Identify which cell holds the provided text, then report its [X, Y] central coordinate. 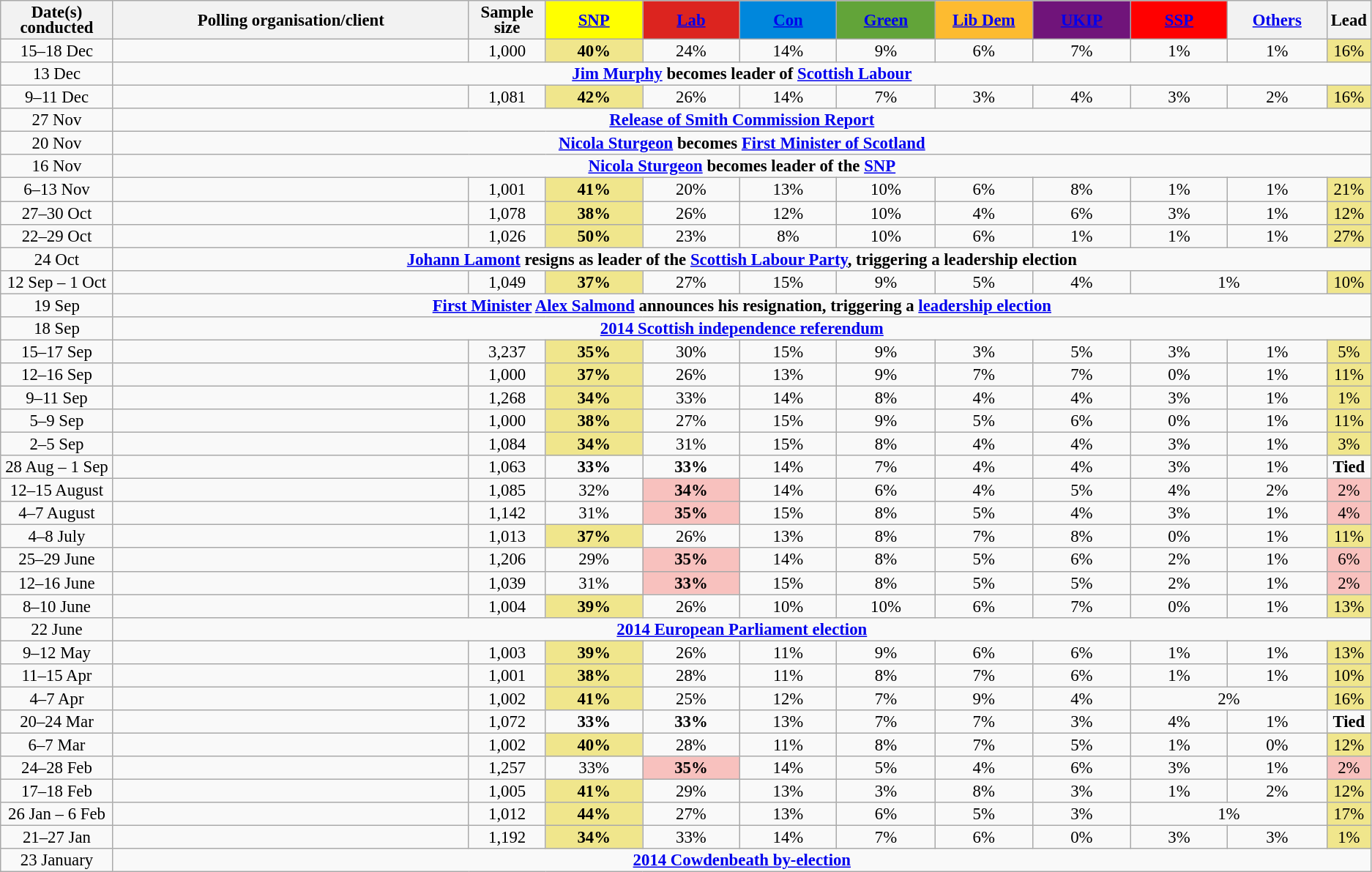
12–15 August [57, 491]
1,192 [507, 838]
4–7 August [57, 513]
Others [1277, 21]
30% [691, 351]
Nicola Sturgeon becomes leader of the SNP [742, 167]
Lead [1349, 21]
3,237 [507, 351]
24 Oct [57, 259]
15–17 Sep [57, 351]
23 January [57, 860]
22 June [57, 629]
17–18 Feb [57, 791]
24–28 Feb [57, 768]
Lib Dem [984, 21]
44% [594, 814]
9–11 Sep [57, 398]
4–7 Apr [57, 698]
6–13 Nov [57, 190]
15–18 Dec [57, 51]
22–29 Oct [57, 236]
First Minister Alex Salmond announces his resignation, triggering a leadership election [742, 305]
Nicola Sturgeon becomes First Minister of Scotland [742, 144]
32% [594, 491]
Green [886, 21]
1,012 [507, 814]
28 Aug – 1 Sep [57, 467]
1,013 [507, 537]
1,003 [507, 652]
1,039 [507, 583]
UKIP [1081, 21]
1,206 [507, 560]
1,078 [507, 213]
16 Nov [57, 167]
42% [594, 97]
Polling organisation/client [291, 21]
2–5 Sep [57, 444]
Jim Murphy becomes leader of Scottish Labour [742, 74]
5–9 Sep [57, 421]
Con [788, 21]
Sample size [507, 21]
1,084 [507, 444]
Date(s)conducted [57, 21]
24% [691, 51]
13 Dec [57, 74]
50% [594, 236]
9–11 Dec [57, 97]
2014 European Parliament election [742, 629]
SNP [594, 21]
17% [1349, 814]
6–7 Mar [57, 745]
1,063 [507, 467]
21% [1349, 190]
1,142 [507, 513]
20–24 Mar [57, 722]
2014 Scottish independence referendum [742, 329]
4–8 July [57, 537]
1,085 [507, 491]
1,081 [507, 97]
Lab [691, 21]
25–29 June [57, 560]
12–16 Sep [57, 375]
21–27 Jan [57, 838]
1,268 [507, 398]
SSP [1179, 21]
9–12 May [57, 652]
20 Nov [57, 144]
1,072 [507, 722]
18 Sep [57, 329]
26 Jan – 6 Feb [57, 814]
1,005 [507, 791]
27–30 Oct [57, 213]
1,004 [507, 606]
20% [691, 190]
27 Nov [57, 120]
25% [691, 698]
11–15 Apr [57, 676]
19 Sep [57, 305]
23% [691, 236]
1,049 [507, 282]
12–16 June [57, 583]
2014 Cowdenbeath by-election [742, 860]
Release of Smith Commission Report [742, 120]
8–10 June [57, 606]
1,026 [507, 236]
1,257 [507, 768]
12 Sep – 1 Oct [57, 282]
Johann Lamont resigns as leader of the Scottish Labour Party, triggering a leadership election [742, 259]
